Detect which cell encompasses the target text, then output its [x, y] center coordinate. 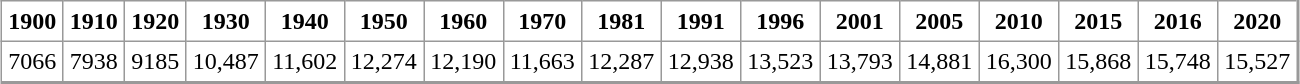
12,190 [464, 62]
10,487 [226, 62]
1910 [94, 21]
1991 [701, 21]
11,663 [542, 62]
1981 [622, 21]
12,938 [701, 62]
13,523 [781, 62]
1996 [781, 21]
1970 [542, 21]
11,602 [304, 62]
1900 [32, 21]
1960 [464, 21]
13,793 [860, 62]
15,527 [1258, 62]
9185 [155, 62]
15,748 [1178, 62]
2016 [1178, 21]
1940 [304, 21]
1920 [155, 21]
1930 [226, 21]
2020 [1258, 21]
12,287 [622, 62]
15,868 [1099, 62]
2001 [860, 21]
2010 [1019, 21]
2015 [1099, 21]
16,300 [1019, 62]
2005 [940, 21]
14,881 [940, 62]
12,274 [384, 62]
1950 [384, 21]
7938 [94, 62]
7066 [32, 62]
